Search for the cell housing the specified text and yield its [x, y] center coordinate. 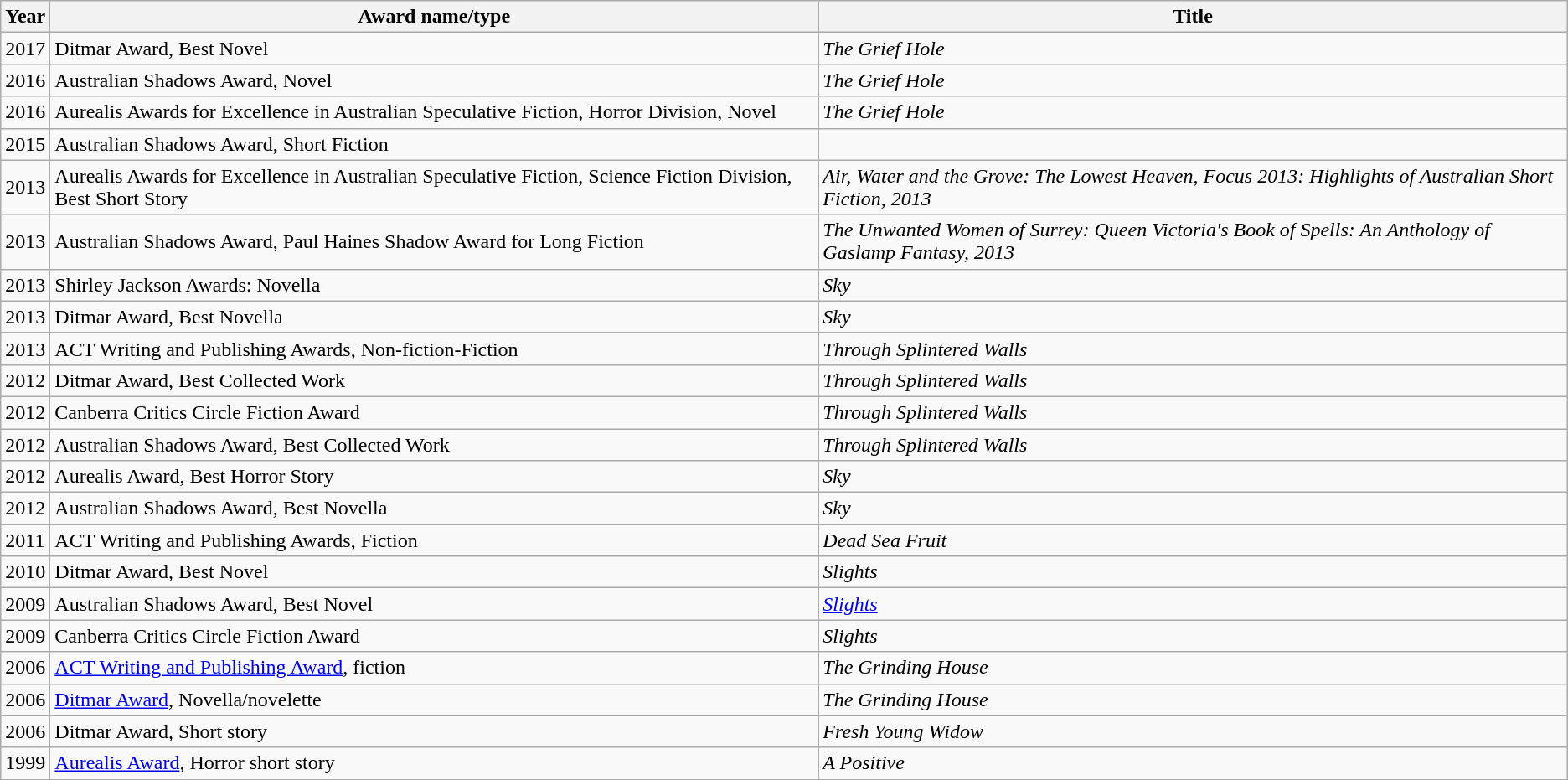
Ditmar Award, Best Novella [434, 317]
2017 [25, 49]
Ditmar Award, Best Collected Work [434, 380]
Australian Shadows Award, Short Fiction [434, 144]
Dead Sea Fruit [1193, 540]
Aurealis Awards for Excellence in Australian Speculative Fiction, Horror Division, Novel [434, 112]
Australian Shadows Award, Best Collected Work [434, 445]
ACT Writing and Publishing Award, fiction [434, 668]
Aurealis Award, Horror short story [434, 763]
Title [1193, 17]
Fresh Young Widow [1193, 731]
Award name/type [434, 17]
Shirley Jackson Awards: Novella [434, 285]
The Unwanted Women of Surrey: Queen Victoria's Book of Spells: An Anthology of Gaslamp Fantasy, 2013 [1193, 241]
ACT Writing and Publishing Awards, Non-fiction-Fiction [434, 349]
1999 [25, 763]
2011 [25, 540]
Australian Shadows Award, Novel [434, 80]
Year [25, 17]
Aurealis Awards for Excellence in Australian Speculative Fiction, Science Fiction Division, Best Short Story [434, 188]
Ditmar Award, Short story [434, 731]
ACT Writing and Publishing Awards, Fiction [434, 540]
2015 [25, 144]
Ditmar Award, Novella/novelette [434, 700]
Australian Shadows Award, Best Novel [434, 604]
Aurealis Award, Best Horror Story [434, 477]
2010 [25, 572]
Australian Shadows Award, Paul Haines Shadow Award for Long Fiction [434, 241]
A Positive [1193, 763]
Australian Shadows Award, Best Novella [434, 509]
Air, Water and the Grove: The Lowest Heaven, Focus 2013: Highlights of Australian Short Fiction, 2013 [1193, 188]
